Capture the cell that displays the provided text and extract its [X, Y] central coordinate. 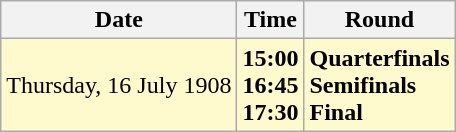
Date [119, 20]
QuarterfinalsSemifinalsFinal [380, 85]
15:0016:4517:30 [270, 85]
Round [380, 20]
Time [270, 20]
Thursday, 16 July 1908 [119, 85]
